Determine the [X, Y] coordinate at the center of the cell enclosing the given text.  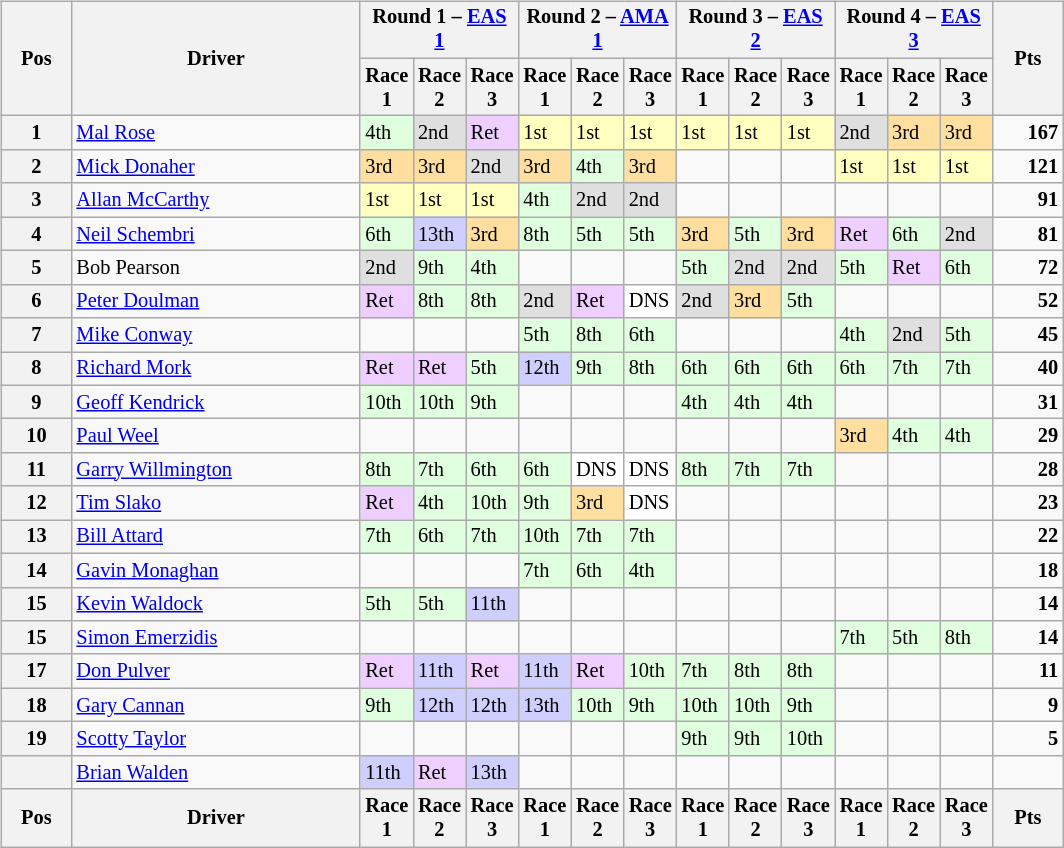
Mick Donaher [216, 167]
28 [1028, 470]
19 [36, 739]
Paul Weel [216, 436]
8 [36, 369]
Richard Mork [216, 369]
Scotty Taylor [216, 739]
91 [1028, 200]
Round 1 – EAS 1 [439, 30]
Garry Willmington [216, 470]
12 [36, 503]
10 [36, 436]
31 [1028, 402]
Simon Emerzidis [216, 638]
Peter Doulman [216, 301]
167 [1028, 133]
1 [36, 133]
Geoff Kendrick [216, 402]
72 [1028, 268]
Bob Pearson [216, 268]
Mal Rose [216, 133]
121 [1028, 167]
52 [1028, 301]
Neil Schembri [216, 234]
3 [36, 200]
40 [1028, 369]
45 [1028, 335]
17 [36, 671]
Brian Walden [216, 772]
23 [1028, 503]
Allan McCarthy [216, 200]
Gavin Monaghan [216, 570]
Don Pulver [216, 671]
29 [1028, 436]
4 [36, 234]
13 [36, 537]
7 [36, 335]
Round 3 – EAS 2 [756, 30]
81 [1028, 234]
Round 2 – AMA 1 [597, 30]
22 [1028, 537]
2 [36, 167]
Tim Slako [216, 503]
6 [36, 301]
Kevin Waldock [216, 604]
Bill Attard [216, 537]
Mike Conway [216, 335]
Gary Cannan [216, 705]
Round 4 – EAS 3 [914, 30]
